Pinpoint the cell where the given text exists, returning its [x, y] midpoint coordinate. 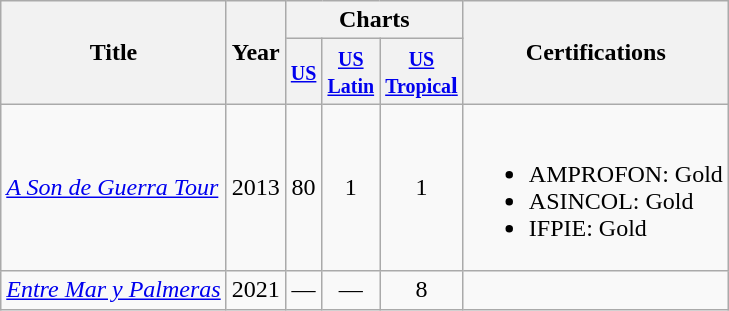
80 [304, 188]
A Son de Guerra Tour [114, 188]
8 [422, 290]
Title [114, 52]
2013 [256, 188]
Charts [374, 20]
Year [256, 52]
AMPROFON: GoldASINCOL: GoldIFPIE: Gold [596, 188]
2021 [256, 290]
Certifications [596, 52]
USTropical [422, 72]
Entre Mar y Palmeras [114, 290]
USLatin [351, 72]
US [304, 72]
